Find where the given text appears and provide that cell's center as (x, y) coordinate. 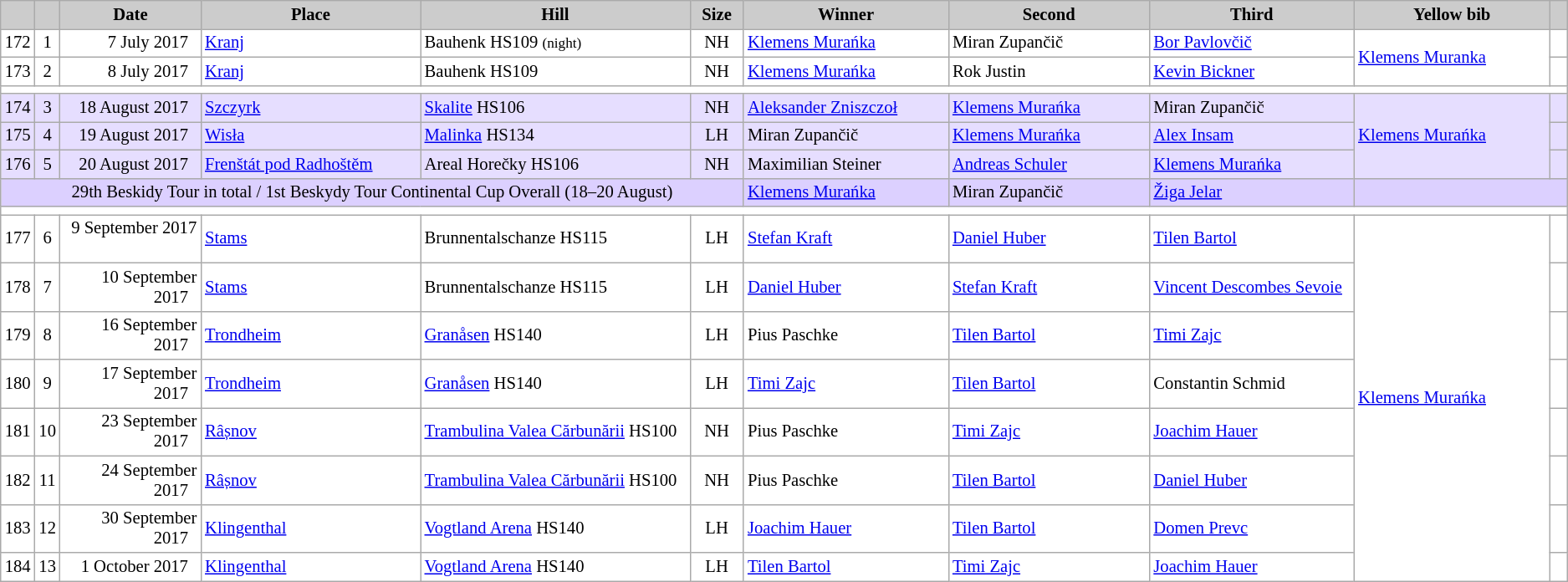
18 August 2017 (130, 108)
23 September 2017 (130, 431)
173 (18, 71)
Bor Pavlovčič (1251, 43)
4 (47, 135)
10 September 2017 (130, 287)
Andreas Schuler (1049, 164)
Aleksander Zniszczoł (846, 108)
177 (18, 238)
Domen Prevc (1251, 528)
1 October 2017 (130, 566)
Third (1251, 14)
Size (717, 14)
13 (47, 566)
175 (18, 135)
Frenštát pod Radhoštěm (310, 164)
Winner (846, 14)
Date (130, 14)
Areal Horečky HS106 (555, 164)
Kevin Bickner (1251, 71)
184 (18, 566)
183 (18, 528)
Vincent Descombes Sevoie (1251, 287)
Klemens Muranka (1452, 57)
29th Beskidy Tour in total / 1st Beskydy Tour Continental Cup Overall (18–20 August) (372, 192)
8 (47, 335)
176 (18, 164)
Hill (555, 14)
Wisła (310, 135)
Yellow bib (1452, 14)
180 (18, 384)
5 (47, 164)
174 (18, 108)
Skalite HS106 (555, 108)
Constantin Schmid (1251, 384)
Place (310, 14)
1 (47, 43)
16 September 2017 (130, 335)
Rok Justin (1049, 71)
179 (18, 335)
11 (47, 480)
30 September 2017 (130, 528)
9 September 2017 (130, 238)
3 (47, 108)
10 (47, 431)
172 (18, 43)
Bauhenk HS109 (night) (555, 43)
181 (18, 431)
Second (1049, 14)
20 August 2017 (130, 164)
17 September 2017 (130, 384)
7 (47, 287)
Žiga Jelar (1251, 192)
Bauhenk HS109 (555, 71)
12 (47, 528)
Malinka HS134 (555, 135)
Maximilian Steiner (846, 164)
7 July 2017 (130, 43)
2 (47, 71)
6 (47, 238)
182 (18, 480)
178 (18, 287)
19 August 2017 (130, 135)
Szczyrk (310, 108)
8 July 2017 (130, 71)
Alex Insam (1251, 135)
24 September 2017 (130, 480)
9 (47, 384)
